Detect which cell encompasses the target text, then output its [X, Y] center coordinate. 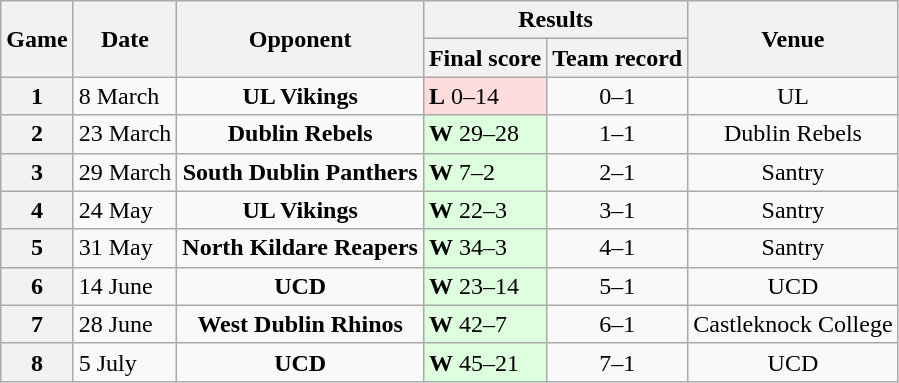
South Dublin Panthers [300, 172]
5 July [125, 362]
Date [125, 39]
3 [37, 172]
14 June [125, 286]
8 [37, 362]
2–1 [618, 172]
W 45–21 [484, 362]
5–1 [618, 286]
Game [37, 39]
W 22–3 [484, 210]
W 23–14 [484, 286]
7–1 [618, 362]
1–1 [618, 134]
Team record [618, 58]
Opponent [300, 39]
7 [37, 324]
0–1 [618, 96]
Final score [484, 58]
UL [793, 96]
6–1 [618, 324]
1 [37, 96]
W 34–3 [484, 248]
4–1 [618, 248]
North Kildare Reapers [300, 248]
3–1 [618, 210]
31 May [125, 248]
24 May [125, 210]
W 42–7 [484, 324]
W 7–2 [484, 172]
2 [37, 134]
28 June [125, 324]
23 March [125, 134]
Results [555, 20]
L 0–14 [484, 96]
29 March [125, 172]
5 [37, 248]
6 [37, 286]
W 29–28 [484, 134]
Venue [793, 39]
West Dublin Rhinos [300, 324]
4 [37, 210]
8 March [125, 96]
Castleknock College [793, 324]
